Return the (X, Y) coordinate for the center point of the cell that contains the specified text.  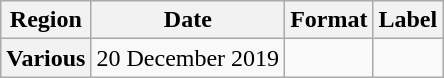
Region (46, 20)
Date (188, 20)
Format (329, 20)
20 December 2019 (188, 58)
Various (46, 58)
Label (408, 20)
